Return the (X, Y) coordinate for the center point of the cell that contains the specified text.  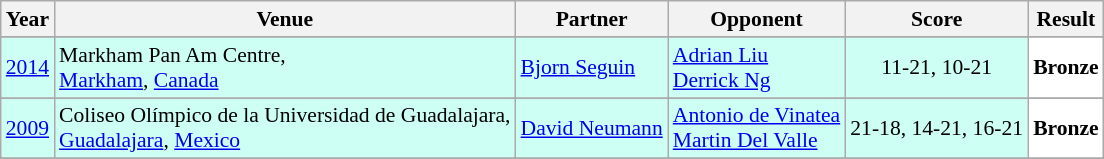
Result (1066, 19)
Year (28, 19)
Partner (592, 19)
Bjorn Seguin (592, 68)
Opponent (756, 19)
David Neumann (592, 128)
Venue (285, 19)
Adrian Liu Derrick Ng (756, 68)
Score (936, 19)
2009 (28, 128)
Markham Pan Am Centre,Markham, Canada (285, 68)
Antonio de Vinatea Martin Del Valle (756, 128)
Coliseo Olímpico de la Universidad de Guadalajara,Guadalajara, Mexico (285, 128)
21-18, 14-21, 16-21 (936, 128)
2014 (28, 68)
11-21, 10-21 (936, 68)
